Search for the cell housing the specified text and yield its (X, Y) center coordinate. 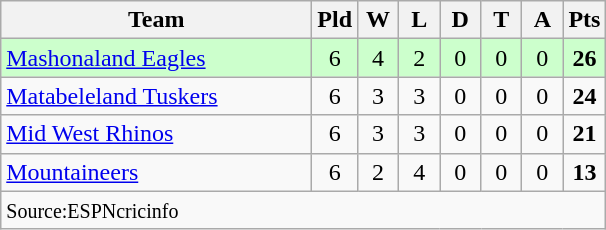
13 (584, 172)
Mid West Rhinos (156, 134)
21 (584, 134)
A (542, 20)
D (460, 20)
Team (156, 20)
Matabeleland Tuskers (156, 96)
26 (584, 58)
L (420, 20)
Pld (335, 20)
Mountaineers (156, 172)
Pts (584, 20)
Mashonaland Eagles (156, 58)
T (502, 20)
24 (584, 96)
W (378, 20)
Source:ESPNcricinfo (304, 210)
